Extract the [x, y] coordinate from the center of the cell holding the provided text.  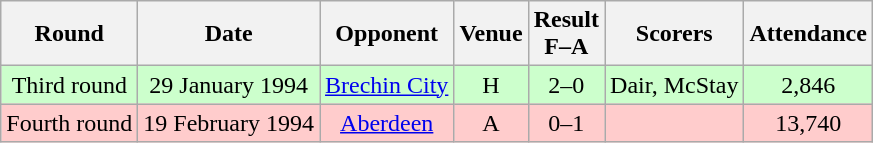
Round [70, 34]
Aberdeen [387, 123]
19 February 1994 [229, 123]
Date [229, 34]
Scorers [674, 34]
H [491, 85]
ResultF–A [566, 34]
Opponent [387, 34]
Third round [70, 85]
0–1 [566, 123]
13,740 [808, 123]
Attendance [808, 34]
Venue [491, 34]
Dair, McStay [674, 85]
Fourth round [70, 123]
2,846 [808, 85]
29 January 1994 [229, 85]
Brechin City [387, 85]
A [491, 123]
2–0 [566, 85]
